For the text-containing cell, return its midpoint in (x, y) coordinate format. 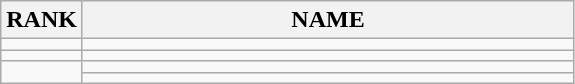
RANK (42, 20)
NAME (328, 20)
